Detect which cell encompasses the target text, then output its [X, Y] center coordinate. 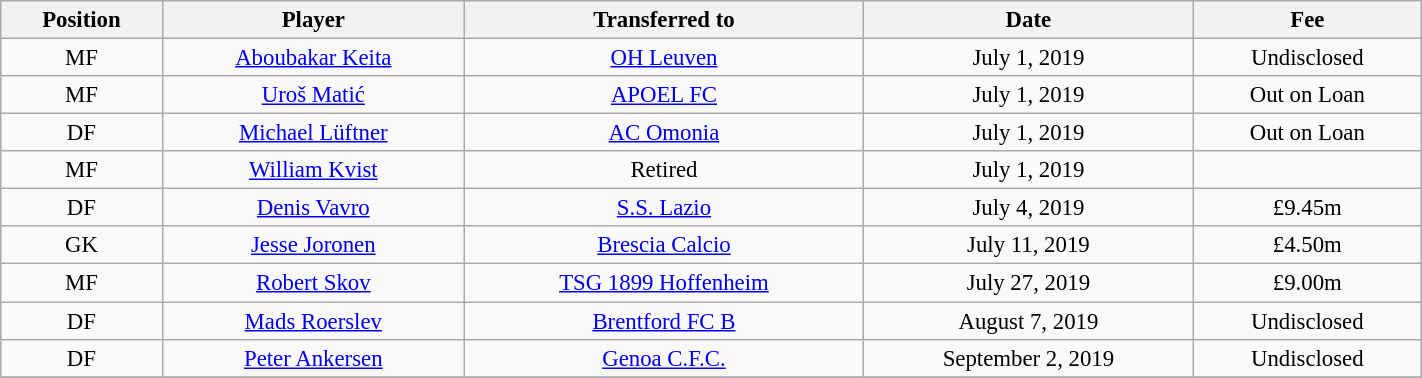
July 4, 2019 [1028, 208]
OH Leuven [664, 58]
Peter Ankersen [313, 358]
£9.00m [1307, 283]
APOEL FC [664, 95]
August 7, 2019 [1028, 321]
Brescia Calcio [664, 245]
£4.50m [1307, 245]
September 2, 2019 [1028, 358]
Player [313, 20]
GK [82, 245]
Uroš Matić [313, 95]
Genoa C.F.C. [664, 358]
Brentford FC B [664, 321]
£9.45m [1307, 208]
July 27, 2019 [1028, 283]
Michael Lüftner [313, 133]
Jesse Joronen [313, 245]
AC Omonia [664, 133]
Denis Vavro [313, 208]
Retired [664, 170]
Robert Skov [313, 283]
S.S. Lazio [664, 208]
Aboubakar Keita [313, 58]
Transferred to [664, 20]
TSG 1899 Hoffenheim [664, 283]
Mads Roerslev [313, 321]
July 11, 2019 [1028, 245]
Date [1028, 20]
Position [82, 20]
William Kvist [313, 170]
Fee [1307, 20]
